Locate the cell with the specified text and output its (X, Y) center coordinate. 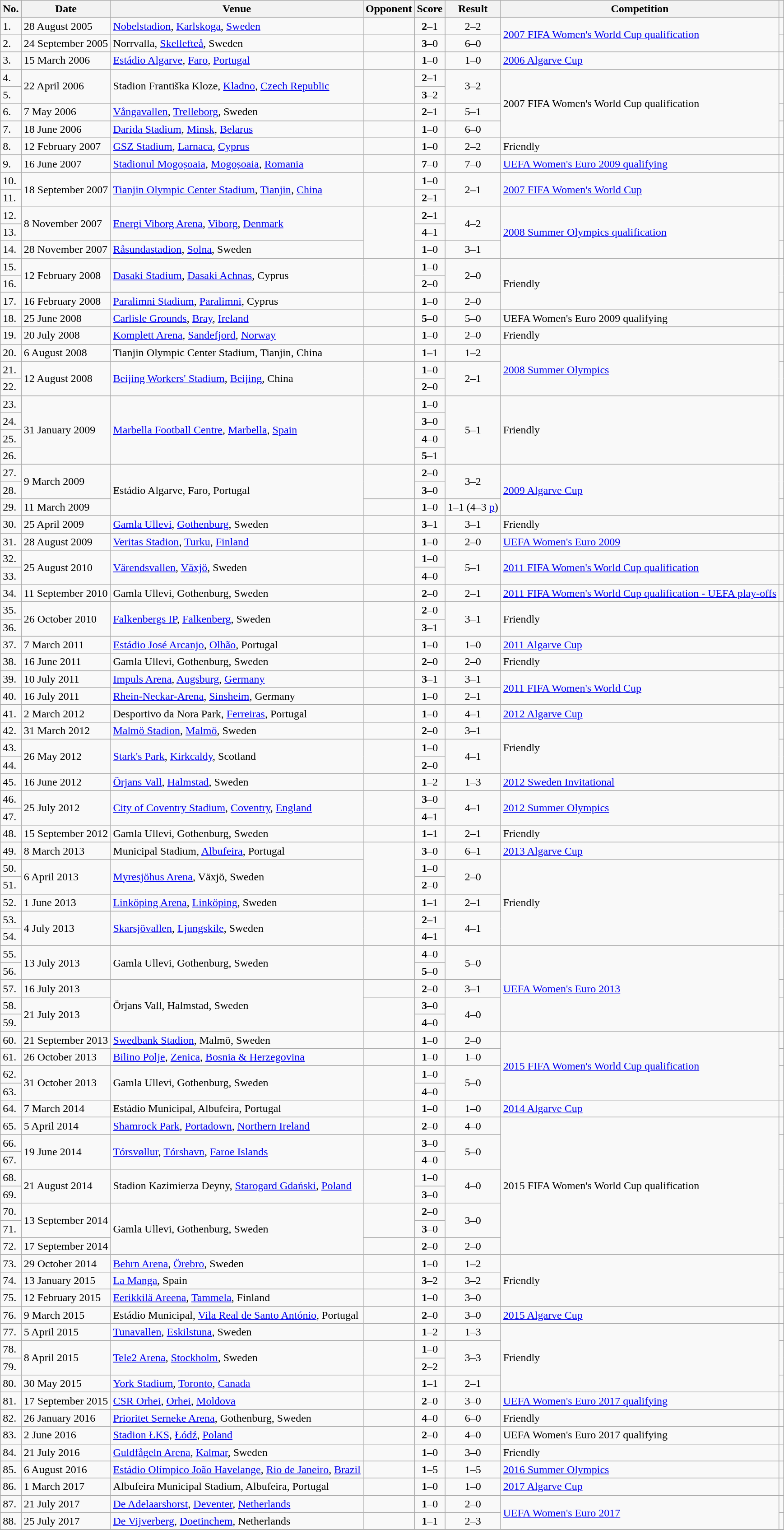
18 June 2006 (66, 129)
75. (11, 1297)
Dasaki Stadium, Dasaki Achnas, Cyprus (237, 275)
71. (11, 1229)
Eerikkilä Areena, Tammela, Finland (237, 1297)
70. (11, 1212)
88. (11, 1521)
28 November 2007 (66, 250)
19. (11, 335)
2015 Algarve Cup (640, 1315)
7 March 2011 (66, 645)
11 September 2010 (66, 593)
Prioritet Serneke Arena, Gothenburg, Sweden (237, 1418)
28. (11, 490)
2006 Algarve Cup (640, 60)
Stadion Františka Kloze, Kladno, Czech Republic (237, 86)
9. (11, 163)
1–1 (4–3 p) (473, 507)
15 September 2012 (66, 834)
City of Coventry Stadium, Coventry, England (237, 808)
21 July 2013 (66, 1014)
Estádio José Arcanjo, Olhão, Portugal (237, 645)
52. (11, 902)
87. (11, 1504)
9 March 2015 (66, 1315)
De Vijverberg, Doetinchem, Netherlands (237, 1521)
GSZ Stadium, Larnaca, Cyprus (237, 146)
Linköping Arena, Linköping, Sweden (237, 902)
8 March 2013 (66, 851)
24 September 2005 (66, 43)
69. (11, 1195)
1. (11, 26)
26 May 2012 (66, 756)
Stadion Kazimierza Deyny, Starogard Gdański, Poland (237, 1186)
Bilino Polje, Zenica, Bosnia & Herzegovina (237, 1057)
2011 FIFA Women's World Cup qualification - UEFA play-offs (640, 593)
2008 Summer Olympics qualification (640, 233)
No. (11, 9)
56. (11, 971)
13 January 2015 (66, 1280)
Competition (640, 9)
50. (11, 868)
42. (11, 730)
54. (11, 937)
48. (11, 834)
25 July 2017 (66, 1521)
1 June 2013 (66, 902)
Norrvalla, Skellefteå, Sweden (237, 43)
66. (11, 1143)
25 July 2012 (66, 808)
Venue (237, 9)
CSR Orhei, Orhei, Moldova (237, 1401)
Desportivo da Nora Park, Ferreiras, Portugal (237, 713)
La Manga, Spain (237, 1280)
8. (11, 146)
36. (11, 628)
55. (11, 954)
6. (11, 112)
58. (11, 1005)
2009 Algarve Cup (640, 490)
84. (11, 1452)
10. (11, 181)
2016 Summer Olympics (640, 1470)
Energi Viborg Arena, Viborg, Denmark (237, 224)
53. (11, 920)
2017 Algarve Cup (640, 1487)
29 October 2014 (66, 1263)
32. (11, 559)
15. (11, 267)
59. (11, 1023)
12 February 2015 (66, 1297)
21 August 2014 (66, 1186)
Stark's Park, Kirkcaldy, Scotland (237, 756)
Score (430, 9)
73. (11, 1263)
2014 Algarve Cup (640, 1109)
5. (11, 95)
62. (11, 1074)
5 April 2014 (66, 1126)
Vångavallen, Trelleborg, Sweden (237, 112)
82. (11, 1418)
28 August 2009 (66, 542)
72. (11, 1246)
UEFA Women's Euro 2013 (640, 988)
18 September 2007 (66, 189)
26 January 2016 (66, 1418)
12 February 2007 (66, 146)
77. (11, 1332)
UEFA Women's Euro 2009 (640, 542)
31. (11, 542)
2011 FIFA Women's World Cup qualification (640, 567)
3–3 (473, 1358)
28 August 2005 (66, 26)
30 May 2015 (66, 1384)
16 June 2012 (66, 782)
7. (11, 129)
30. (11, 525)
12 February 2008 (66, 275)
35. (11, 610)
68. (11, 1177)
12 August 2008 (66, 378)
Falkenbergs IP, Falkenberg, Sweden (237, 619)
60. (11, 1040)
19 June 2014 (66, 1152)
49. (11, 851)
2–3 (473, 1521)
46. (11, 800)
De Adelaarshorst, Deventer, Netherlands (237, 1504)
2011 Algarve Cup (640, 645)
25 April 2009 (66, 525)
Stadion ŁKS, Łódź, Poland (237, 1435)
Myresjöhus Arena, Växjö, Sweden (237, 877)
5 April 2015 (66, 1332)
13 July 2013 (66, 963)
16 June 2011 (66, 662)
22. (11, 387)
34. (11, 593)
16 June 2007 (66, 163)
23. (11, 404)
25. (11, 438)
20. (11, 353)
11. (11, 198)
25 August 2010 (66, 567)
67. (11, 1160)
4. (11, 78)
26. (11, 456)
Estádio Olímpico João Havelange, Rio de Janeiro, Brazil (237, 1470)
21 September 2013 (66, 1040)
20 July 2008 (66, 335)
31 March 2012 (66, 730)
Tele2 Arena, Stockholm, Sweden (237, 1358)
York Stadium, Toronto, Canada (237, 1384)
Shamrock Park, Portadown, Northern Ireland (237, 1126)
21 July 2017 (66, 1504)
13 September 2014 (66, 1220)
2012 Algarve Cup (640, 713)
8 April 2015 (66, 1358)
22 April 2006 (66, 86)
25 June 2008 (66, 318)
33. (11, 576)
38. (11, 662)
24. (11, 421)
Stadionul Mogoșoaia, Mogoșoaia, Romania (237, 163)
8 November 2007 (66, 224)
2012 Summer Olympics (640, 808)
40. (11, 696)
Albufeira Municipal Stadium, Albufeira, Portugal (237, 1487)
Swedbank Stadion, Malmö, Sweden (237, 1040)
11 March 2009 (66, 507)
2 March 2012 (66, 713)
Nobelstadion, Karlskoga, Sweden (237, 26)
85. (11, 1470)
81. (11, 1401)
17 September 2015 (66, 1401)
9 March 2009 (66, 481)
3. (11, 60)
2008 Summer Olympics (640, 370)
21. (11, 370)
6 August 2016 (66, 1470)
79. (11, 1367)
63. (11, 1092)
15 March 2006 (66, 60)
26 October 2013 (66, 1057)
4–2 (473, 224)
86. (11, 1487)
Behrn Arena, Örebro, Sweden (237, 1263)
17. (11, 301)
UEFA Women's Euro 2017 (640, 1512)
17 September 2014 (66, 1246)
2013 Algarve Cup (640, 851)
Estádio Municipal, Vila Real de Santo António, Portugal (237, 1315)
Veritas Stadion, Turku, Finland (237, 542)
83. (11, 1435)
4 July 2013 (66, 928)
6 August 2008 (66, 353)
44. (11, 765)
43. (11, 748)
2012 Sweden Invitational (640, 782)
16. (11, 284)
47. (11, 817)
Result (473, 9)
6–1 (473, 851)
45. (11, 782)
6 April 2013 (66, 877)
2007 FIFA Women's World Cup (640, 189)
Malmö Stadion, Malmö, Sweden (237, 730)
Guldfågeln Arena, Kalmar, Sweden (237, 1452)
26 October 2010 (66, 619)
Rhein-Neckar-Arena, Sinsheim, Germany (237, 696)
Tunavallen, Eskilstuna, Sweden (237, 1332)
13. (11, 233)
Estádio Municipal, Albufeira, Portugal (237, 1109)
Tórsvøllur, Tórshavn, Faroe Islands (237, 1152)
57. (11, 988)
51. (11, 885)
64. (11, 1109)
Municipal Stadium, Albufeira, Portugal (237, 851)
Darida Stadium, Minsk, Belarus (237, 129)
10 July 2011 (66, 679)
2. (11, 43)
Marbella Football Centre, Marbella, Spain (237, 430)
Skarsjövallen, Ljungskile, Sweden (237, 928)
14. (11, 250)
Beijing Workers' Stadium, Beijing, China (237, 378)
16 July 2013 (66, 988)
74. (11, 1280)
Paralimni Stadium, Paralimni, Cyprus (237, 301)
16 July 2011 (66, 696)
21 July 2016 (66, 1452)
39. (11, 679)
18. (11, 318)
31 October 2013 (66, 1083)
Impuls Arena, Augsburg, Germany (237, 679)
Komplett Arena, Sandefjord, Norway (237, 335)
12. (11, 215)
41. (11, 713)
37. (11, 645)
Råsundastadion, Solna, Sweden (237, 250)
61. (11, 1057)
7 May 2006 (66, 112)
80. (11, 1384)
Date (66, 9)
27. (11, 473)
Carlisle Grounds, Bray, Ireland (237, 318)
16 February 2008 (66, 301)
78. (11, 1349)
Opponent (389, 9)
Värendsvallen, Växjö, Sweden (237, 567)
65. (11, 1126)
29. (11, 507)
76. (11, 1315)
2011 FIFA Women's World Cup (640, 688)
1 March 2017 (66, 1487)
2 June 2016 (66, 1435)
7 March 2014 (66, 1109)
31 January 2009 (66, 430)
